From the cell containing the given text, extract its center point as [x, y] coordinate. 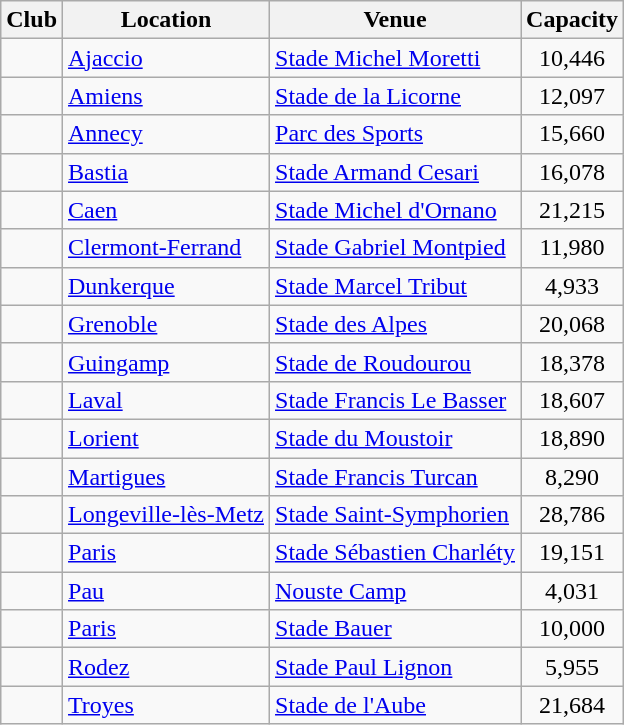
Stade Francis Turcan [396, 477]
Parc des Sports [396, 134]
Stade de l'Aube [396, 705]
Stade Saint-Symphorien [396, 515]
Amiens [166, 96]
18,607 [572, 400]
Laval [166, 400]
Caen [166, 210]
Stade Marcel Tribut [396, 286]
15,660 [572, 134]
Rodez [166, 667]
Venue [396, 20]
Stade Francis Le Basser [396, 400]
18,378 [572, 362]
28,786 [572, 515]
Annecy [166, 134]
19,151 [572, 553]
10,446 [572, 58]
4,031 [572, 591]
10,000 [572, 629]
16,078 [572, 172]
Stade Armand Cesari [396, 172]
Pau [166, 591]
21,215 [572, 210]
11,980 [572, 248]
Stade Michel d'Ornano [396, 210]
Stade Sébastien Charléty [396, 553]
Nouste Camp [396, 591]
Stade du Moustoir [396, 438]
Troyes [166, 705]
Guingamp [166, 362]
20,068 [572, 324]
Location [166, 20]
21,684 [572, 705]
4,933 [572, 286]
Dunkerque [166, 286]
Martigues [166, 477]
Stade Bauer [396, 629]
Stade de la Licorne [396, 96]
Stade Michel Moretti [396, 58]
Stade de Roudourou [396, 362]
Grenoble [166, 324]
Bastia [166, 172]
5,955 [572, 667]
Club [32, 20]
12,097 [572, 96]
8,290 [572, 477]
Lorient [166, 438]
Stade Gabriel Montpied [396, 248]
Stade des Alpes [396, 324]
Stade Paul Lignon [396, 667]
Longeville-lès-Metz [166, 515]
Capacity [572, 20]
18,890 [572, 438]
Ajaccio [166, 58]
Clermont-Ferrand [166, 248]
